Identify which cell holds the provided text, then report its (X, Y) central coordinate. 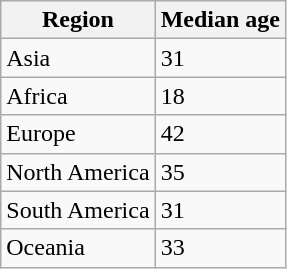
Asia (78, 58)
Median age (220, 20)
Oceania (78, 248)
South America (78, 210)
18 (220, 96)
42 (220, 134)
Africa (78, 96)
Europe (78, 134)
North America (78, 172)
Region (78, 20)
33 (220, 248)
35 (220, 172)
